Capture the cell that displays the provided text and extract its (X, Y) central coordinate. 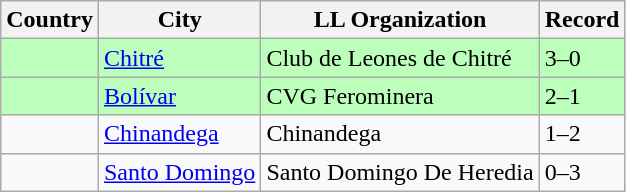
CVG Ferominera (400, 96)
LL Organization (400, 20)
0–3 (582, 172)
Record (582, 20)
2–1 (582, 96)
1–2 (582, 134)
Chitré (179, 58)
Bolívar (179, 96)
Santo Domingo (179, 172)
3–0 (582, 58)
Club de Leones de Chitré (400, 58)
Santo Domingo De Heredia (400, 172)
Country (50, 20)
City (179, 20)
